Locate the cell with the specified text and output its (X, Y) center coordinate. 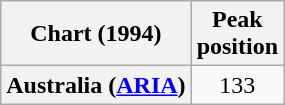
Australia (ARIA) (96, 85)
Peakposition (237, 34)
133 (237, 85)
Chart (1994) (96, 34)
